Scan for the cell matching the given text and deliver its [X, Y] coordinate at center. 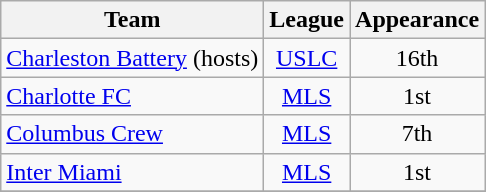
7th [418, 134]
16th [418, 58]
Columbus Crew [132, 134]
Inter Miami [132, 172]
Charlotte FC [132, 96]
League [307, 20]
USLC [307, 58]
Team [132, 20]
Appearance [418, 20]
Charleston Battery (hosts) [132, 58]
